Extract the [X, Y] coordinate from the center of the cell holding the provided text.  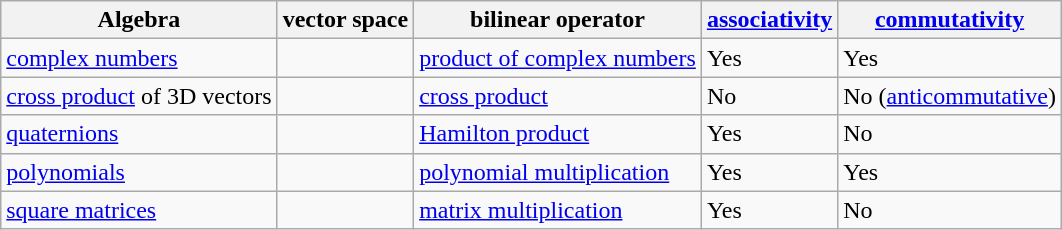
product of complex numbers [558, 58]
polynomial multiplication [558, 172]
cross product of 3D vectors [139, 96]
complex numbers [139, 58]
No (anticommutative) [950, 96]
bilinear operator [558, 20]
square matrices [139, 210]
polynomials [139, 172]
matrix multiplication [558, 210]
commutativity [950, 20]
vector space [346, 20]
associativity [769, 20]
quaternions [139, 134]
Hamilton product [558, 134]
Algebra [139, 20]
cross product [558, 96]
